Extract the [x, y] coordinate from the center of the cell holding the provided text.  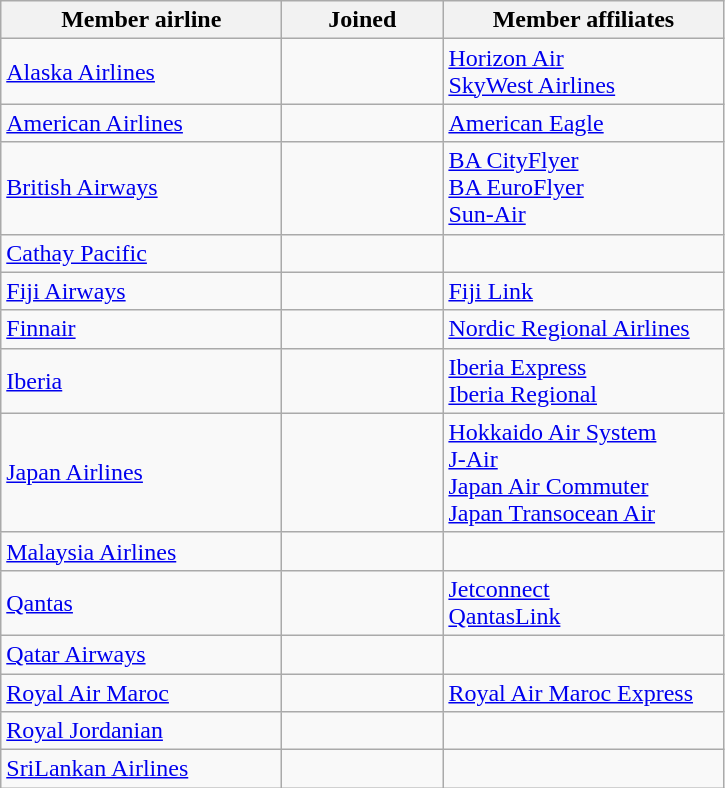
Royal Air Maroc [142, 693]
Member airline [142, 20]
Iberia [142, 380]
American Eagle [584, 123]
Finnair [142, 329]
American Airlines [142, 123]
Malaysia Airlines [142, 551]
Fiji Link [584, 291]
Member affiliates [584, 20]
Cathay Pacific [142, 253]
Fiji Airways [142, 291]
Nordic Regional Airlines [584, 329]
Joined [362, 20]
Alaska Airlines [142, 72]
BA CityFlyer BA EuroFlyer Sun-Air [584, 188]
Hokkaido Air System J-Air Japan Air Commuter Japan Transocean Air [584, 472]
Royal Jordanian [142, 731]
British Airways [142, 188]
Qatar Airways [142, 654]
Horizon Air SkyWest Airlines [584, 72]
Japan Airlines [142, 472]
Jetconnect QantasLink [584, 602]
Qantas [142, 602]
SriLankan Airlines [142, 769]
Royal Air Maroc Express [584, 693]
Iberia Express Iberia Regional [584, 380]
